Return the [x, y] coordinate for the center point of the cell that contains the specified text.  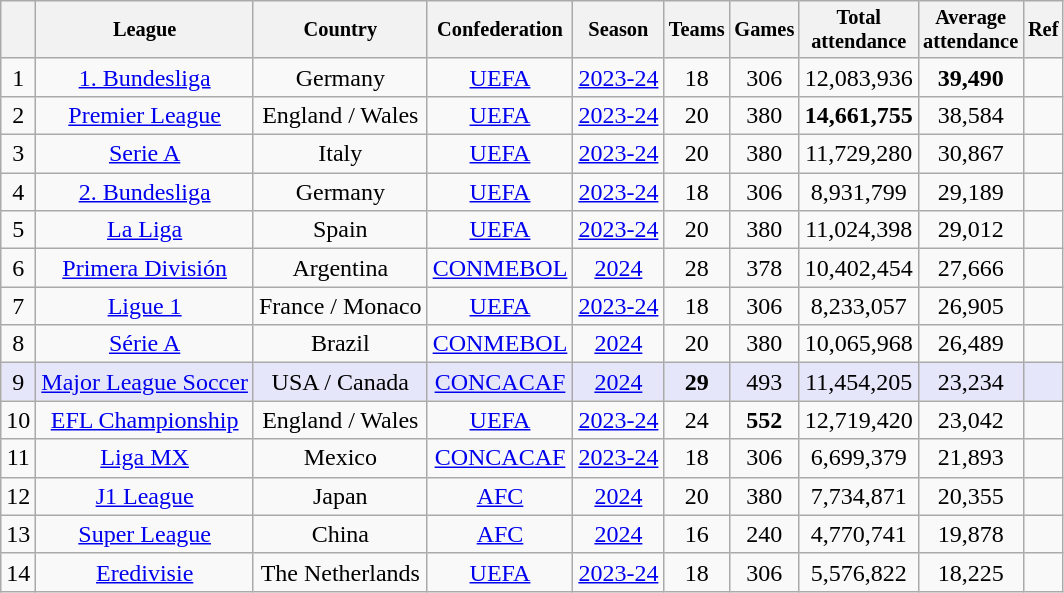
Primera División [145, 268]
28 [697, 268]
26,905 [970, 306]
The Netherlands [340, 572]
Serie A [145, 154]
EFL Championship [145, 420]
3 [18, 154]
Season [618, 30]
Eredivisie [145, 572]
27,666 [970, 268]
Japan [340, 496]
12,083,936 [858, 77]
Liga MX [145, 458]
493 [764, 382]
Super League [145, 534]
France / Monaco [340, 306]
12,719,420 [858, 420]
7 [18, 306]
Premier League [145, 115]
23,234 [970, 382]
7,734,871 [858, 496]
League [145, 30]
Averageattendance [970, 30]
23,042 [970, 420]
8,931,799 [858, 192]
13 [18, 534]
USA / Canada [340, 382]
8 [18, 344]
2. Bundesliga [145, 192]
11 [18, 458]
5,576,822 [858, 572]
552 [764, 420]
Mexico [340, 458]
11,454,205 [858, 382]
Teams [697, 30]
2 [18, 115]
14,661,755 [858, 115]
1 [18, 77]
Ligue 1 [145, 306]
19,878 [970, 534]
Totalattendance [858, 30]
4 [18, 192]
38,584 [970, 115]
4,770,741 [858, 534]
29,189 [970, 192]
240 [764, 534]
21,893 [970, 458]
9 [18, 382]
China [340, 534]
378 [764, 268]
Major League Soccer [145, 382]
Spain [340, 230]
La Liga [145, 230]
Country [340, 30]
6 [18, 268]
5 [18, 230]
24 [697, 420]
29 [697, 382]
29,012 [970, 230]
26,489 [970, 344]
Série A [145, 344]
Italy [340, 154]
18,225 [970, 572]
12 [18, 496]
Brazil [340, 344]
11,024,398 [858, 230]
11,729,280 [858, 154]
14 [18, 572]
J1 League [145, 496]
10,402,454 [858, 268]
16 [697, 534]
30,867 [970, 154]
Confederation [500, 30]
1. Bundesliga [145, 77]
10 [18, 420]
Games [764, 30]
Ref [1043, 30]
39,490 [970, 77]
Argentina [340, 268]
6,699,379 [858, 458]
10,065,968 [858, 344]
20,355 [970, 496]
8,233,057 [858, 306]
